Search for the cell housing the specified text and yield its [x, y] center coordinate. 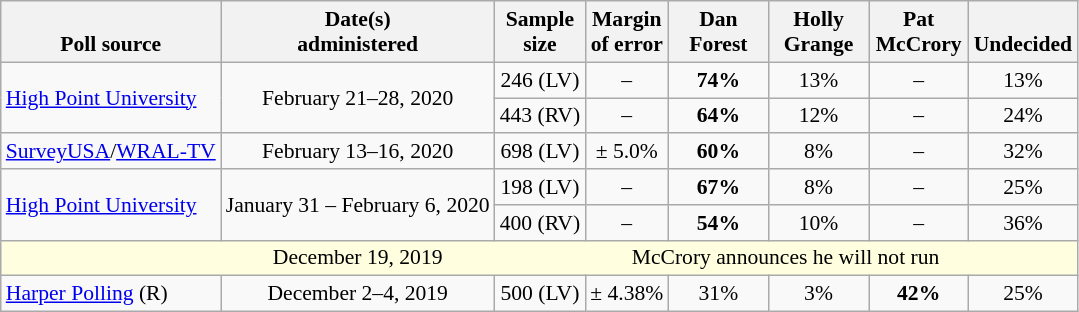
54% [718, 223]
Samplesize [540, 32]
12% [818, 116]
± 5.0% [626, 152]
31% [718, 294]
246 (LV) [540, 80]
500 (LV) [540, 294]
December 2–4, 2019 [358, 294]
December 19, 2019 [358, 258]
198 (LV) [540, 187]
Harper Polling (R) [111, 294]
Date(s)administered [358, 32]
64% [718, 116]
60% [718, 152]
HollyGrange [818, 32]
74% [718, 80]
SurveyUSA/WRAL-TV [111, 152]
DanForest [718, 32]
PatMcCrory [919, 32]
Marginof error [626, 32]
10% [818, 223]
36% [1023, 223]
± 4.38% [626, 294]
3% [818, 294]
400 (RV) [540, 223]
42% [919, 294]
Poll source [111, 32]
698 (LV) [540, 152]
Undecided [1023, 32]
February 13–16, 2020 [358, 152]
February 21–28, 2020 [358, 98]
January 31 – February 6, 2020 [358, 204]
32% [1023, 152]
67% [718, 187]
McCrory announces he will not run [786, 258]
443 (RV) [540, 116]
24% [1023, 116]
